For the text-containing cell, return its midpoint in (x, y) coordinate format. 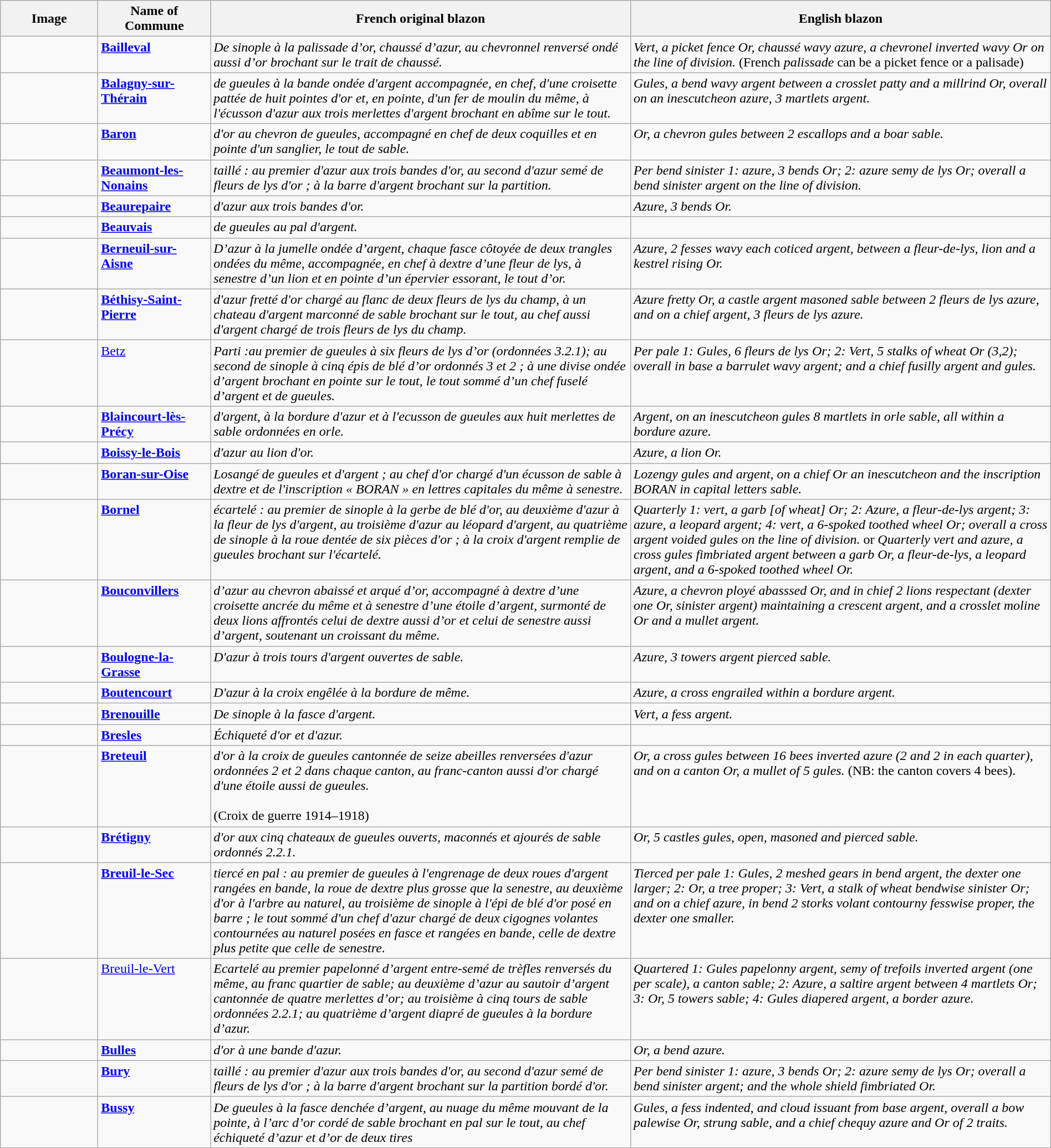
Image (49, 19)
Boulogne-la-Grasse (154, 664)
Breteuil (154, 786)
Boissy-le-Bois (154, 452)
Brenouille (154, 714)
Azure fretty Or, a castle argent masoned sable between 2 fleurs de lys azure, and on a chief argent, 3 fleurs de lys azure. (840, 314)
Boran-sur-Oise (154, 481)
De sinople à la palissade d’or, chaussé d’azur, au chevronnel renversé ondé aussi d’or brochant sur le trait de chaussé. (421, 54)
de gueules au pal d'argent. (421, 227)
Baron (154, 142)
D'azur à la croix engêlée à la bordure de même. (421, 693)
French original blazon (421, 19)
Berneuil-sur-Aisne (154, 263)
d'azur au lion d'or. (421, 452)
Azure, 2 fesses wavy each coticed argent, between a fleur-de-lys, lion and a kestrel rising Or. (840, 263)
Bouconvillers (154, 613)
Or, a bend azure. (840, 1050)
Breuil-le-Sec (154, 910)
Beaurepaire (154, 206)
Bury (154, 1079)
Azure, a lion Or. (840, 452)
English blazon (840, 19)
Bulles (154, 1050)
Azure, 3 bends Or. (840, 206)
Bussy (154, 1122)
d'azur aux trois bandes d'or. (421, 206)
Or, 5 castles gules, open, masoned and pierced sable. (840, 845)
Per bend sinister 1: azure, 3 bends Or; 2: azure semy de lys Or; overall a bend sinister argent on the line of division. (840, 177)
d'or aux cinq chateaux de gueules ouverts, maconnés et ajourés de sable ordonnés 2.2.1. (421, 845)
d'argent, à la bordure d'azur et à l'ecusson de gueules aux huit merlettes de sable ordonnées en orle. (421, 424)
Brétigny (154, 845)
Name of Commune (154, 19)
Azure, 3 towers argent pierced sable. (840, 664)
Azure, a cross engrailed within a bordure argent. (840, 693)
Per bend sinister 1: azure, 3 bends Or; 2: azure semy de lys Or; overall a bend sinister argent; and the whole shield fimbriated Or. (840, 1079)
taillé : au premier d'azur aux trois bandes d'or, au second d'azur semé de fleurs de lys d'or ; à la barre d'argent brochant sur la partition. (421, 177)
D'azur à trois tours d'argent ouvertes de sable. (421, 664)
Beauvais (154, 227)
Boutencourt (154, 693)
Argent, on an inescutcheon gules 8 martlets in orle sable, all within a bordure azure. (840, 424)
Bailleval (154, 54)
d'or au chevron de gueules, accompagné en chef de deux coquilles et en pointe d'un sanglier, le tout de sable. (421, 142)
Balagny-sur-Thérain (154, 98)
Gules, a bend wavy argent between a crosslet patty and a millrind Or, overall on an inescutcheon azure, 3 martlets argent. (840, 98)
Or, a cross gules between 16 bees inverted azure (2 and 2 in each quarter), and on a canton Or, a mullet of 5 gules. (NB: the canton covers 4 bees). (840, 786)
Lozengy gules and argent, on a chief Or an inescutcheon and the inscription BORAN in capital letters sable. (840, 481)
Betz (154, 373)
De sinople à la fasce d'argent. (421, 714)
d'or à une bande d'azur. (421, 1050)
Breuil-le-Vert (154, 999)
Beaumont-les-Nonains (154, 177)
Gules, a fess indented, and cloud issuant from base argent, overall a bow palewise Or, strung sable, and a chief chequy azure and Or of 2 traits. (840, 1122)
Bresles (154, 735)
Bornel (154, 540)
Blaincourt-lès-Précy (154, 424)
Béthisy-Saint-Pierre (154, 314)
Or, a chevron gules between 2 escallops and a boar sable. (840, 142)
Vert, a fess argent. (840, 714)
Échiqueté d'or et d'azur. (421, 735)
